Extract the [X, Y] coordinate from the center of the cell holding the provided text.  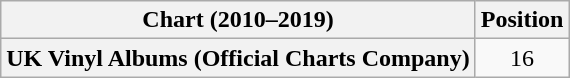
Position [522, 20]
Chart (2010–2019) [238, 20]
16 [522, 58]
UK Vinyl Albums (Official Charts Company) [238, 58]
